Pinpoint the cell where the given text exists, returning its (X, Y) midpoint coordinate. 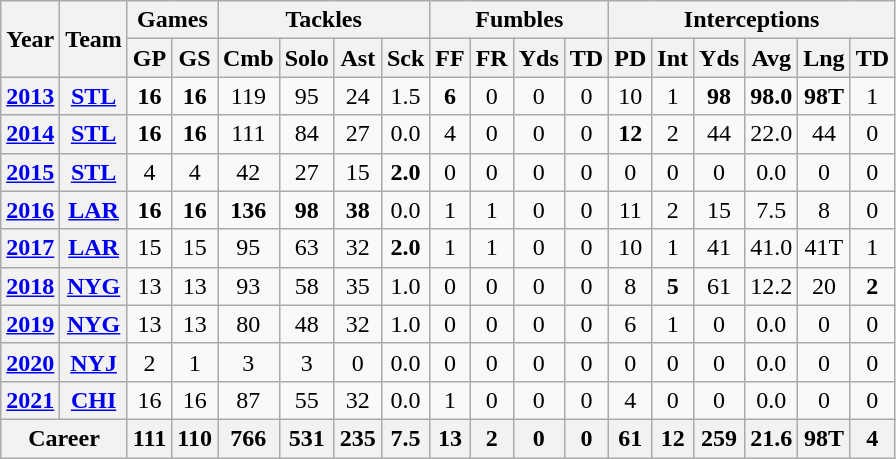
84 (306, 134)
2019 (30, 324)
38 (358, 210)
41T (824, 248)
24 (358, 96)
2014 (30, 134)
55 (306, 400)
35 (358, 286)
PD (630, 58)
1.5 (405, 96)
FR (492, 58)
12.2 (772, 286)
Sck (405, 58)
GP (149, 58)
58 (306, 286)
766 (249, 438)
GS (195, 58)
235 (358, 438)
Team (94, 39)
FF (450, 58)
21.6 (772, 438)
Cmb (249, 58)
Avg (772, 58)
98.0 (772, 96)
Year (30, 39)
136 (249, 210)
2018 (30, 286)
Lng (824, 58)
41.0 (772, 248)
CHI (94, 400)
531 (306, 438)
11 (630, 210)
Tackles (324, 20)
93 (249, 286)
2015 (30, 172)
80 (249, 324)
2013 (30, 96)
42 (249, 172)
Games (172, 20)
119 (249, 96)
110 (195, 438)
Career (64, 438)
63 (306, 248)
87 (249, 400)
5 (673, 286)
2021 (30, 400)
Fumbles (520, 20)
Int (673, 58)
20 (824, 286)
2020 (30, 362)
Ast (358, 58)
259 (720, 438)
22.0 (772, 134)
Solo (306, 58)
2016 (30, 210)
41 (720, 248)
48 (306, 324)
2017 (30, 248)
NYJ (94, 362)
Interceptions (752, 20)
